Output the (X, Y) coordinate of the center of the cell containing the given text.  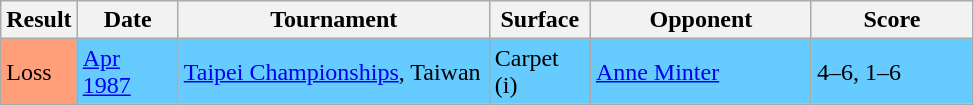
Apr 1987 (128, 72)
Loss (39, 72)
Score (892, 20)
4–6, 1–6 (892, 72)
Result (39, 20)
Carpet (i) (540, 72)
Taipei Championships, Taiwan (334, 72)
Tournament (334, 20)
Surface (540, 20)
Date (128, 20)
Anne Minter (700, 72)
Opponent (700, 20)
